Locate the cell with the specified text and output its [X, Y] center coordinate. 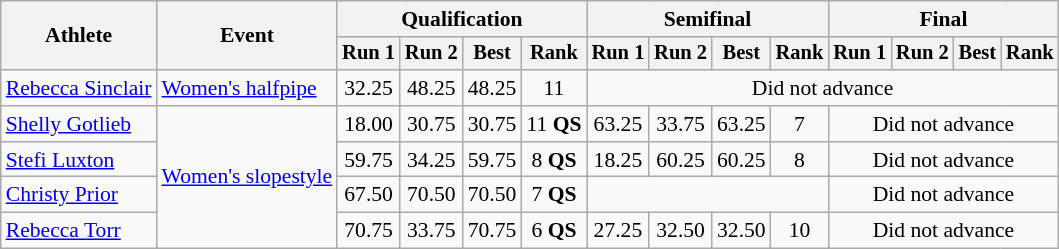
Final [943, 19]
32.25 [368, 88]
34.25 [432, 160]
Event [248, 36]
Rebecca Sinclair [79, 88]
18.25 [618, 160]
Christy Prior [79, 195]
67.50 [368, 195]
8 [800, 160]
Semifinal [708, 19]
Women's slopestyle [248, 177]
Qualification [462, 19]
11 [554, 88]
Stefi Luxton [79, 160]
Shelly Gotlieb [79, 124]
6 QS [554, 231]
18.00 [368, 124]
10 [800, 231]
Rebecca Torr [79, 231]
Women's halfpipe [248, 88]
7 QS [554, 195]
27.25 [618, 231]
11 QS [554, 124]
Athlete [79, 36]
7 [800, 124]
8 QS [554, 160]
